From the cell containing the given text, extract its center point as (X, Y) coordinate. 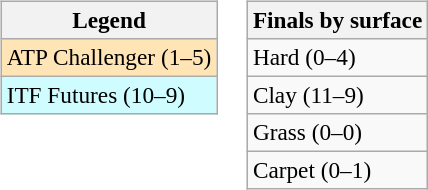
ATP Challenger (1–5) (108, 57)
Legend (108, 20)
ITF Futures (10–9) (108, 95)
Clay (11–9) (337, 95)
Hard (0–4) (337, 57)
Carpet (0–1) (337, 171)
Finals by surface (337, 20)
Grass (0–0) (337, 133)
